Extract the (X, Y) coordinate from the center of the cell holding the provided text.  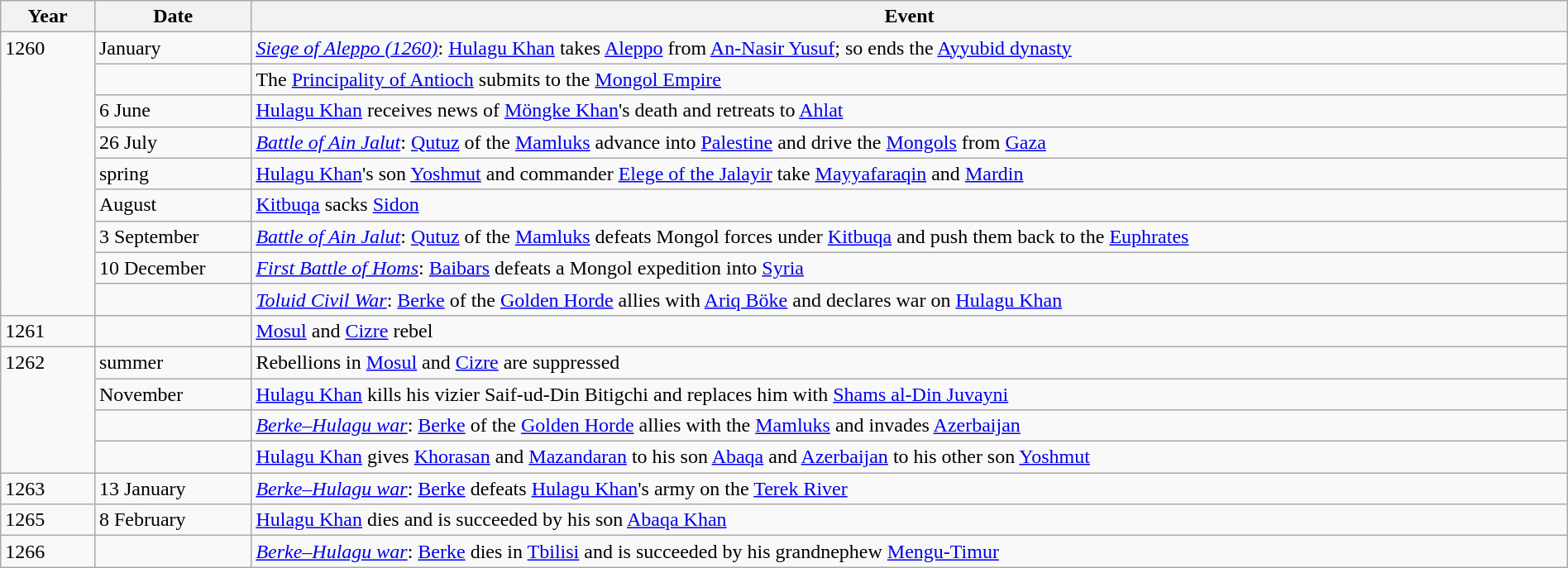
1261 (48, 331)
Berke–Hulagu war: Berke of the Golden Horde allies with the Mamluks and invades Azerbaijan (910, 426)
Berke–Hulagu war: Berke dies in Tbilisi and is succeeded by his grandnephew Mengu-Timur (910, 551)
Berke–Hulagu war: Berke defeats Hulagu Khan's army on the Terek River (910, 489)
Battle of Ain Jalut: Qutuz of the Mamluks defeats Mongol forces under Kitbuqa and push them back to the Euphrates (910, 236)
Battle of Ain Jalut: Qutuz of the Mamluks advance into Palestine and drive the Mongols from Gaza (910, 142)
August (172, 205)
summer (172, 362)
Siege of Aleppo (1260): Hulagu Khan takes Aleppo from An-Nasir Yusuf; so ends the Ayyubid dynasty (910, 48)
Year (48, 17)
1260 (48, 174)
1266 (48, 551)
1263 (48, 489)
Mosul and Cizre rebel (910, 331)
10 December (172, 268)
Toluid Civil War: Berke of the Golden Horde allies with Ariq Böke and declares war on Hulagu Khan (910, 299)
First Battle of Homs: Baibars defeats a Mongol expedition into Syria (910, 268)
Hulagu Khan gives Khorasan and Mazandaran to his son Abaqa and Azerbaijan to his other son Yoshmut (910, 457)
Kitbuqa sacks Sidon (910, 205)
Event (910, 17)
Hulagu Khan receives news of Möngke Khan's death and retreats to Ahlat (910, 111)
6 June (172, 111)
Hulagu Khan kills his vizier Saif-ud-Din Bitigchi and replaces him with Shams al-Din Juvayni (910, 394)
Hulagu Khan's son Yoshmut and commander Elege of the Jalayir take Mayyafaraqin and Mardin (910, 174)
1262 (48, 409)
November (172, 394)
Date (172, 17)
Rebellions in Mosul and Cizre are suppressed (910, 362)
Hulagu Khan dies and is succeeded by his son Abaqa Khan (910, 520)
3 September (172, 236)
26 July (172, 142)
January (172, 48)
8 February (172, 520)
13 January (172, 489)
1265 (48, 520)
spring (172, 174)
The Principality of Antioch submits to the Mongol Empire (910, 79)
